Detect which cell encompasses the target text, then output its [x, y] center coordinate. 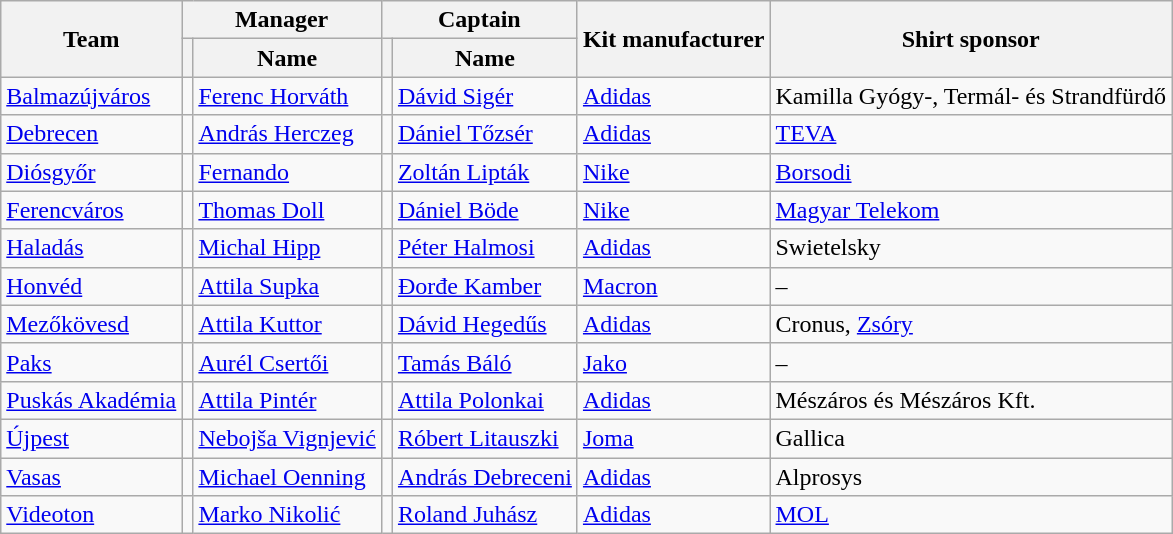
Zoltán Lipták [484, 172]
Swietelsky [971, 248]
Shirt sponsor [971, 39]
Michal Hipp [287, 248]
Róbert Litauszki [484, 438]
Macron [674, 286]
Nebojša Vignjević [287, 438]
Puskás Akadémia [92, 400]
Jako [674, 362]
Cronus, Zsóry [971, 324]
Manager [282, 20]
Diósgyőr [92, 172]
Fernando [287, 172]
Team [92, 39]
Mezőkövesd [92, 324]
Dániel Böde [484, 210]
Alprosys [971, 477]
Ferencváros [92, 210]
Videoton [92, 515]
Haladás [92, 248]
Attila Supka [287, 286]
Magyar Telekom [971, 210]
Roland Juhász [484, 515]
Tamás Báló [484, 362]
TEVA [971, 134]
Attila Kuttor [287, 324]
Dávid Sigér [484, 96]
Thomas Doll [287, 210]
Péter Halmosi [484, 248]
Dávid Hegedűs [484, 324]
Attila Polonkai [484, 400]
Kamilla Gyógy-, Termál- és Strandfürdő [971, 96]
Kit manufacturer [674, 39]
Vasas [92, 477]
Attila Pintér [287, 400]
Đorđe Kamber [484, 286]
Debrecen [92, 134]
András Debreceni [484, 477]
Mészáros és Mészáros Kft. [971, 400]
Újpest [92, 438]
Honvéd [92, 286]
Michael Oenning [287, 477]
Marko Nikolić [287, 515]
Joma [674, 438]
Paks [92, 362]
MOL [971, 515]
Captain [479, 20]
Balmazújváros [92, 96]
András Herczeg [287, 134]
Gallica [971, 438]
Borsodi [971, 172]
Dániel Tőzsér [484, 134]
Ferenc Horváth [287, 96]
Aurél Csertői [287, 362]
